Search for the cell housing the specified text and yield its (x, y) center coordinate. 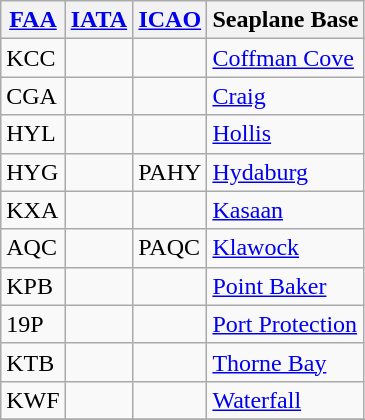
KCC (33, 58)
IATA (99, 20)
Port Protection (286, 324)
KPB (33, 286)
Klawock (286, 248)
Coffman Cove (286, 58)
PAHY (170, 172)
FAA (33, 20)
Hollis (286, 134)
Waterfall (286, 400)
Point Baker (286, 286)
KTB (33, 362)
HYL (33, 134)
PAQC (170, 248)
Thorne Bay (286, 362)
CGA (33, 96)
19P (33, 324)
AQC (33, 248)
Kasaan (286, 210)
KXA (33, 210)
ICAO (170, 20)
Seaplane Base (286, 20)
Hydaburg (286, 172)
KWF (33, 400)
Craig (286, 96)
HYG (33, 172)
